Search for the cell housing the specified text and yield its (x, y) center coordinate. 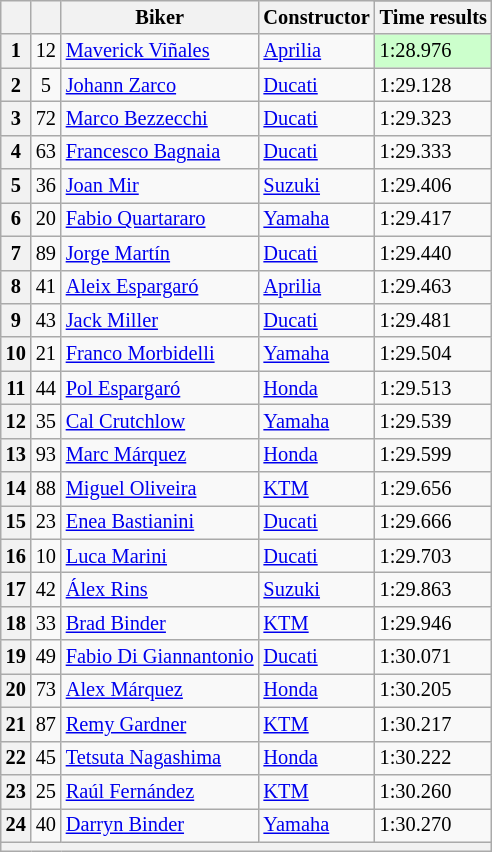
Alex Márquez (160, 690)
49 (46, 657)
Cal Crutchlow (160, 421)
1:29.481 (434, 320)
42 (46, 589)
35 (46, 421)
Aleix Espargaró (160, 287)
1:29.504 (434, 354)
40 (46, 825)
1:30.270 (434, 825)
1:29.703 (434, 556)
15 (16, 522)
Fabio Di Giannantonio (160, 657)
13 (16, 455)
1:29.417 (434, 219)
6 (16, 219)
Miguel Oliveira (160, 489)
17 (16, 589)
87 (46, 724)
Maverick Viñales (160, 51)
1:29.539 (434, 421)
1 (16, 51)
44 (46, 388)
18 (16, 623)
4 (16, 152)
Remy Gardner (160, 724)
1:30.205 (434, 690)
43 (46, 320)
1:29.406 (434, 186)
14 (16, 489)
Enea Bastianini (160, 522)
2 (16, 85)
72 (46, 118)
1:30.260 (434, 791)
Joan Mir (160, 186)
63 (46, 152)
1:28.976 (434, 51)
Marc Márquez (160, 455)
1:29.440 (434, 253)
41 (46, 287)
89 (46, 253)
19 (16, 657)
93 (46, 455)
Constructor (317, 17)
1:29.463 (434, 287)
73 (46, 690)
1:29.863 (434, 589)
45 (46, 758)
Francesco Bagnaia (160, 152)
1:29.128 (434, 85)
Pol Espargaró (160, 388)
Raúl Fernández (160, 791)
Darryn Binder (160, 825)
1:30.222 (434, 758)
11 (16, 388)
25 (46, 791)
88 (46, 489)
Time results (434, 17)
1:30.217 (434, 724)
1:29.666 (434, 522)
Fabio Quartararo (160, 219)
22 (16, 758)
Tetsuta Nagashima (160, 758)
1:29.323 (434, 118)
7 (16, 253)
1:29.599 (434, 455)
Brad Binder (160, 623)
1:29.513 (434, 388)
1:29.656 (434, 489)
Marco Bezzecchi (160, 118)
Álex Rins (160, 589)
1:29.333 (434, 152)
Biker (160, 17)
1:29.946 (434, 623)
9 (16, 320)
3 (16, 118)
24 (16, 825)
16 (16, 556)
1:30.071 (434, 657)
Johann Zarco (160, 85)
33 (46, 623)
Jorge Martín (160, 253)
36 (46, 186)
Luca Marini (160, 556)
8 (16, 287)
Jack Miller (160, 320)
Franco Morbidelli (160, 354)
